Capture the cell that displays the provided text and extract its (X, Y) central coordinate. 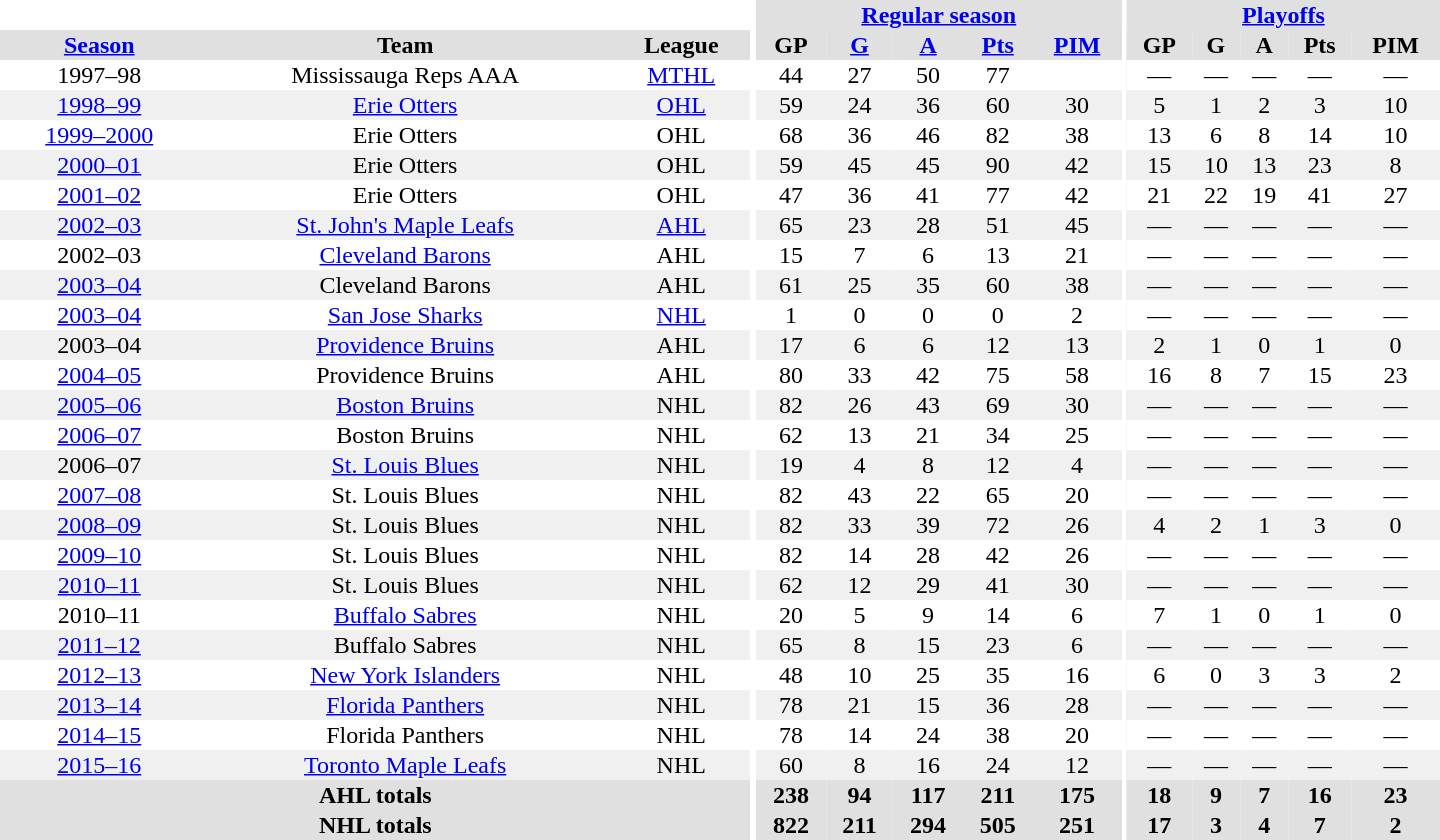
AHL totals (376, 795)
18 (1160, 795)
34 (998, 435)
2004–05 (100, 375)
29 (928, 585)
Regular season (938, 15)
San Jose Sharks (406, 315)
94 (860, 795)
294 (928, 825)
1998–99 (100, 105)
NHL totals (376, 825)
47 (791, 195)
822 (791, 825)
2011–12 (100, 645)
39 (928, 525)
80 (791, 375)
175 (1078, 795)
Team (406, 45)
2000–01 (100, 165)
2001–02 (100, 195)
Season (100, 45)
New York Islanders (406, 675)
MTHL (682, 75)
Playoffs (1284, 15)
48 (791, 675)
238 (791, 795)
117 (928, 795)
46 (928, 135)
Toronto Maple Leafs (406, 765)
2009–10 (100, 555)
90 (998, 165)
2007–08 (100, 495)
68 (791, 135)
League (682, 45)
72 (998, 525)
1999–2000 (100, 135)
69 (998, 405)
1997–98 (100, 75)
51 (998, 225)
2005–06 (100, 405)
St. John's Maple Leafs (406, 225)
251 (1078, 825)
505 (998, 825)
Mississauga Reps AAA (406, 75)
61 (791, 285)
75 (998, 375)
44 (791, 75)
2012–13 (100, 675)
50 (928, 75)
2014–15 (100, 735)
2013–14 (100, 705)
2015–16 (100, 765)
2008–09 (100, 525)
58 (1078, 375)
